Determine the (x, y) coordinate at the center of the cell enclosing the given text.  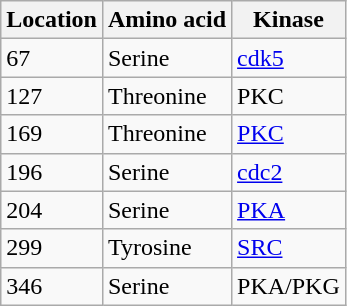
cdc2 (289, 172)
67 (52, 58)
196 (52, 172)
SRC (289, 248)
169 (52, 134)
299 (52, 248)
Tyrosine (166, 248)
PKA (289, 210)
cdk5 (289, 58)
Amino acid (166, 20)
Kinase (289, 20)
Location (52, 20)
346 (52, 286)
204 (52, 210)
127 (52, 96)
PKA/PKG (289, 286)
